Locate the cell with the specified text and output its (x, y) center coordinate. 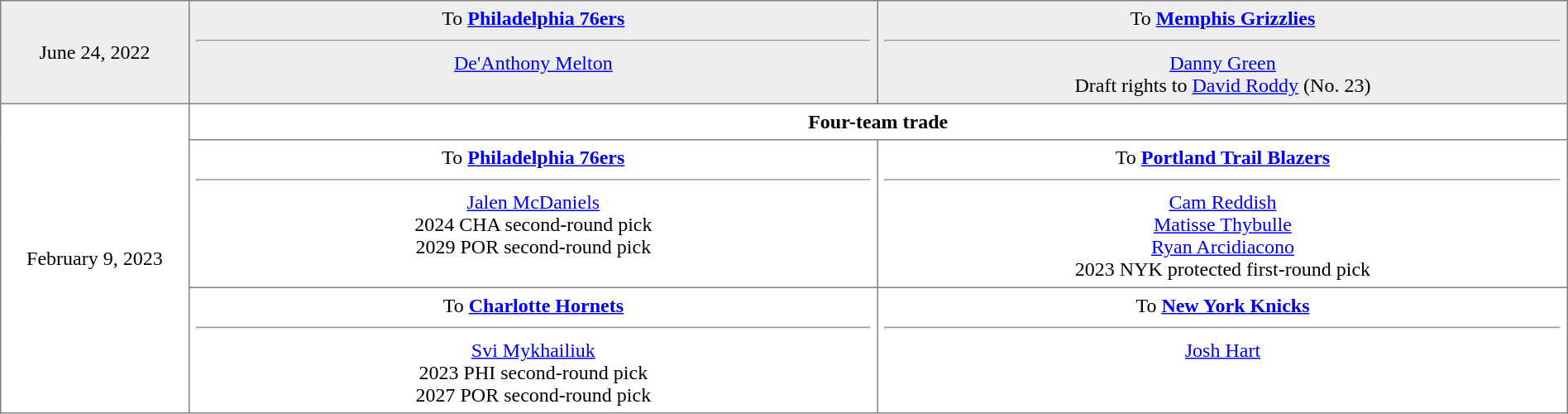
To Memphis GrizzliesDanny GreenDraft rights to David Roddy (No. 23) (1223, 52)
To New York KnicksJosh Hart (1223, 350)
June 24, 2022 (94, 52)
To Portland Trail BlazersCam ReddishMatisse ThybulleRyan Arcidiacono2023 NYK protected first-round pick (1223, 214)
Four-team trade (878, 122)
To Philadelphia 76ersDe'Anthony Melton (533, 52)
To Charlotte HornetsSvi Mykhailiuk2023 PHI second-round pick2027 POR second-round pick (533, 350)
February 9, 2023 (94, 258)
To Philadelphia 76ersJalen McDaniels2024 CHA second-round pick2029 POR second-round pick (533, 214)
